For the text-containing cell, return its midpoint in [x, y] coordinate format. 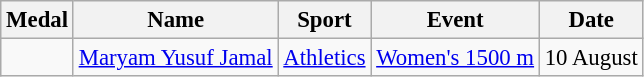
10 August [591, 58]
Event [456, 20]
Sport [324, 20]
Medal [38, 20]
Women's 1500 m [456, 58]
Date [591, 20]
Maryam Yusuf Jamal [176, 58]
Athletics [324, 58]
Name [176, 20]
